For the text-containing cell, return its midpoint in (X, Y) coordinate format. 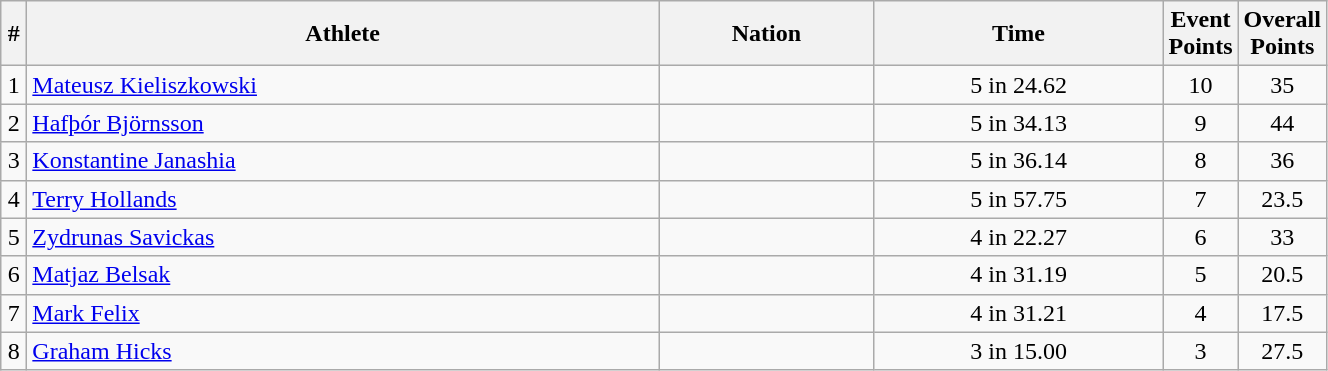
17.5 (1282, 313)
9 (1200, 123)
44 (1282, 123)
3 in 15.00 (1018, 351)
Mark Felix (343, 313)
5 in 34.13 (1018, 123)
Matjaz Belsak (343, 275)
23.5 (1282, 199)
36 (1282, 161)
2 (14, 123)
4 in 22.27 (1018, 237)
33 (1282, 237)
Nation (767, 34)
27.5 (1282, 351)
5 in 57.75 (1018, 199)
Time (1018, 34)
5 in 36.14 (1018, 161)
Mateusz Kieliszkowski (343, 85)
Hafþór Björnsson (343, 123)
Athlete (343, 34)
20.5 (1282, 275)
# (14, 34)
Overall Points (1282, 34)
4 in 31.19 (1018, 275)
10 (1200, 85)
5 in 24.62 (1018, 85)
4 in 31.21 (1018, 313)
Konstantine Janashia (343, 161)
1 (14, 85)
Terry Hollands (343, 199)
35 (1282, 85)
Zydrunas Savickas (343, 237)
Event Points (1200, 34)
Graham Hicks (343, 351)
